Find where the given text appears and provide that cell's center as (x, y) coordinate. 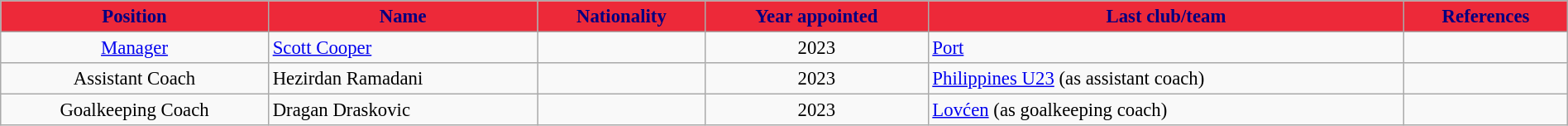
Scott Cooper (403, 48)
Name (403, 17)
Port (1166, 48)
Manager (135, 48)
Year appointed (817, 17)
Hezirdan Ramadani (403, 79)
Philippines U23 (as assistant coach) (1166, 79)
References (1485, 17)
Last club/team (1166, 17)
Dragan Draskovic (403, 110)
Assistant Coach (135, 79)
Goalkeeping Coach (135, 110)
Lovćen (as goalkeeping coach) (1166, 110)
Position (135, 17)
Nationality (622, 17)
